Scan for the cell matching the given text and deliver its [X, Y] coordinate at center. 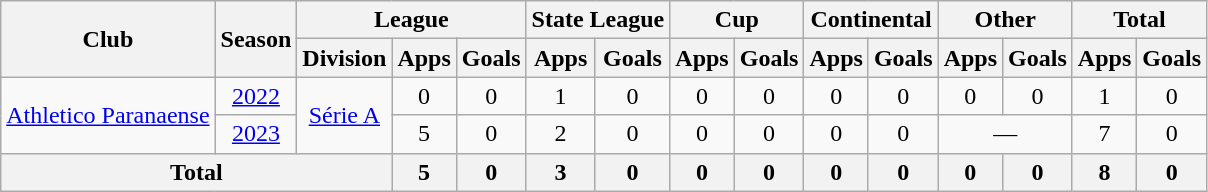
League [412, 20]
Série A [344, 115]
Season [256, 39]
2 [560, 134]
8 [1104, 172]
Other [1005, 20]
State League [598, 20]
2023 [256, 134]
3 [560, 172]
2022 [256, 96]
— [1005, 134]
Club [108, 39]
Cup [737, 20]
Division [344, 58]
Athletico Paranaense [108, 115]
7 [1104, 134]
Continental [871, 20]
